Extract the [x, y] coordinate from the center of the cell holding the provided text.  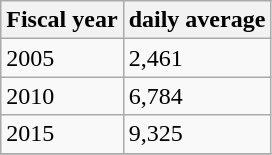
9,325 [197, 134]
2015 [62, 134]
Fiscal year [62, 20]
2005 [62, 58]
2,461 [197, 58]
6,784 [197, 96]
daily average [197, 20]
2010 [62, 96]
